Search for the cell housing the specified text and yield its (X, Y) center coordinate. 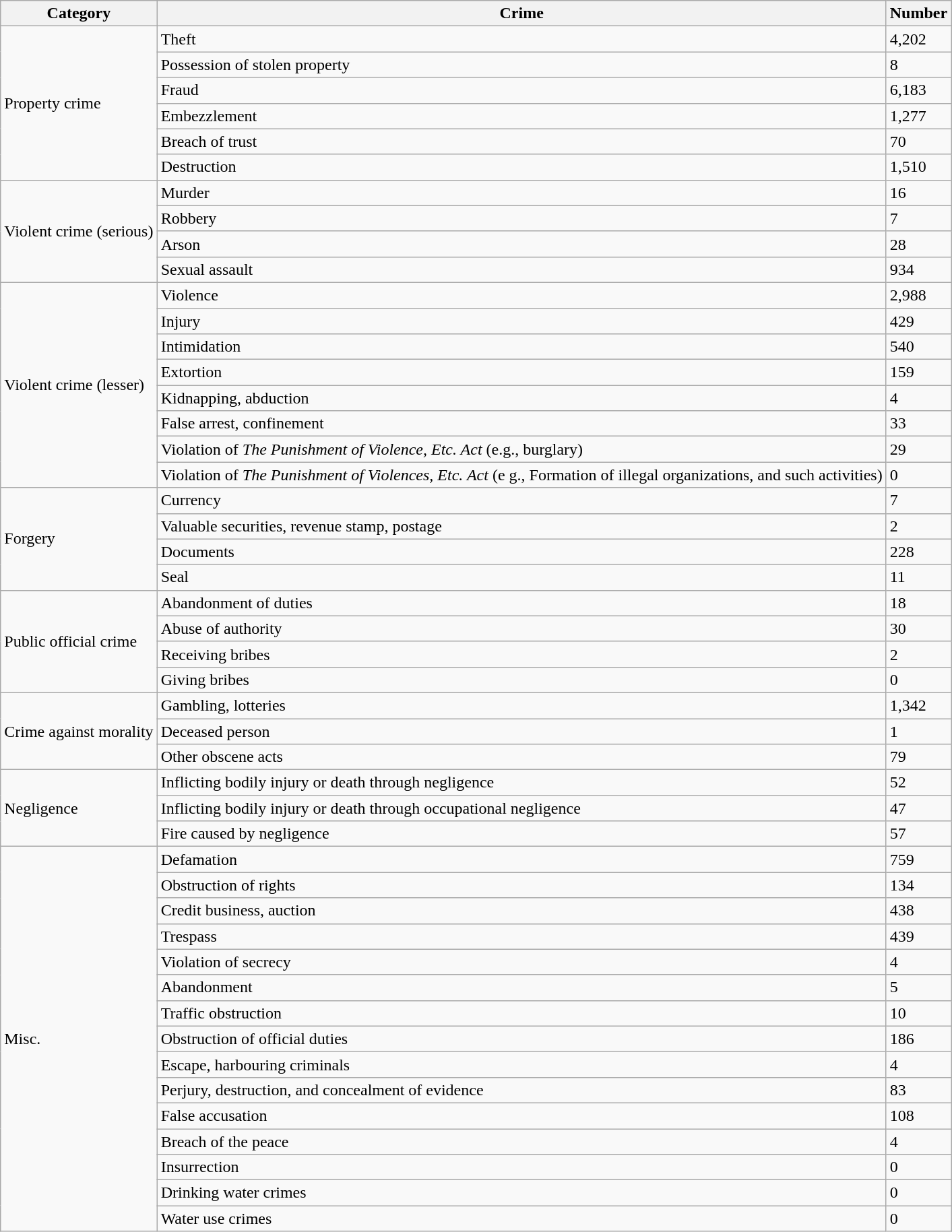
52 (918, 783)
Violation of The Punishment of Violences, Etc. Act (e g., Formation of illegal organizations, and such activities) (521, 475)
Abandonment (521, 987)
Misc. (79, 1039)
759 (918, 860)
134 (918, 885)
57 (918, 834)
Giving bribes (521, 680)
Sexual assault (521, 269)
Perjury, destruction, and concealment of evidence (521, 1090)
Embezzlement (521, 116)
Category (79, 13)
1 (918, 731)
1,342 (918, 705)
Inflicting bodily injury or death through occupational negligence (521, 808)
Trespass (521, 936)
False arrest, confinement (521, 424)
Deceased person (521, 731)
Destruction (521, 167)
29 (918, 449)
Robbery (521, 218)
4,202 (918, 39)
Kidnapping, abduction (521, 398)
47 (918, 808)
5 (918, 987)
Defamation (521, 860)
Other obscene acts (521, 757)
Fraud (521, 90)
Escape, harbouring criminals (521, 1064)
108 (918, 1115)
33 (918, 424)
Negligence (79, 808)
Traffic obstruction (521, 1013)
Documents (521, 552)
Property crime (79, 103)
Forgery (79, 539)
Drinking water crimes (521, 1193)
11 (918, 577)
Violent crime (lesser) (79, 385)
30 (918, 628)
439 (918, 936)
6,183 (918, 90)
18 (918, 603)
Fire caused by negligence (521, 834)
Obstruction of official duties (521, 1039)
Inflicting bodily injury or death through negligence (521, 783)
Breach of the peace (521, 1142)
28 (918, 244)
Violation of secrecy (521, 962)
Gambling, lotteries (521, 705)
Receiving bribes (521, 654)
8 (918, 65)
Breach of trust (521, 141)
540 (918, 347)
Murder (521, 193)
Violence (521, 295)
Water use crimes (521, 1219)
Abandonment of duties (521, 603)
934 (918, 269)
Credit business, auction (521, 911)
Intimidation (521, 347)
Valuable securities, revenue stamp, postage (521, 526)
1,510 (918, 167)
Number (918, 13)
Insurrection (521, 1167)
Seal (521, 577)
Arson (521, 244)
Injury (521, 321)
10 (918, 1013)
70 (918, 141)
1,277 (918, 116)
16 (918, 193)
186 (918, 1039)
2,988 (918, 295)
Abuse of authority (521, 628)
Extortion (521, 372)
Public official crime (79, 641)
Currency (521, 500)
False accusation (521, 1115)
Obstruction of rights (521, 885)
79 (918, 757)
159 (918, 372)
83 (918, 1090)
438 (918, 911)
Violation of The Punishment of Violence, Etc. Act (e.g., burglary) (521, 449)
Theft (521, 39)
228 (918, 552)
Crime against morality (79, 731)
Possession of stolen property (521, 65)
Violent crime (serious) (79, 231)
429 (918, 321)
Crime (521, 13)
